Return (x, y) of the center of cell containing provided text 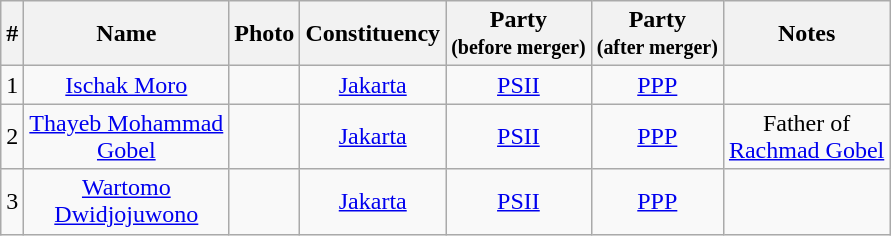
2 (12, 136)
Name (126, 34)
Notes (806, 34)
1 (12, 85)
Thayeb MohammadGobel (126, 136)
Party(after merger) (657, 34)
# (12, 34)
Constituency (373, 34)
Party(before merger) (519, 34)
WartomoDwidjojuwono (126, 202)
3 (12, 202)
Ischak Moro (126, 85)
Father ofRachmad Gobel (806, 136)
Photo (264, 34)
